Capture the cell that displays the provided text and extract its [x, y] central coordinate. 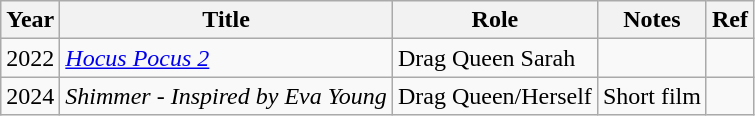
2022 [30, 58]
Shimmer - Inspired by Eva Young [226, 96]
Ref [730, 20]
Year [30, 20]
Role [494, 20]
Title [226, 20]
Drag Queen Sarah [494, 58]
Hocus Pocus 2 [226, 58]
Drag Queen/Herself [494, 96]
Short film [652, 96]
Notes [652, 20]
2024 [30, 96]
